Locate the cell with the specified text and output its (X, Y) center coordinate. 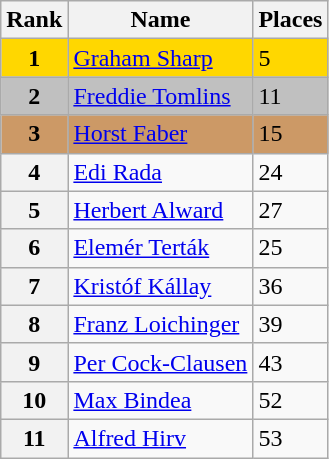
Freddie Tomlins (160, 96)
2 (34, 96)
15 (290, 134)
6 (34, 248)
7 (34, 286)
3 (34, 134)
Per Cock-Clausen (160, 362)
Name (160, 20)
43 (290, 362)
Herbert Alward (160, 210)
39 (290, 324)
Franz Loichinger (160, 324)
Max Bindea (160, 400)
Edi Rada (160, 172)
52 (290, 400)
9 (34, 362)
1 (34, 58)
8 (34, 324)
Elemér Terták (160, 248)
36 (290, 286)
Rank (34, 20)
25 (290, 248)
Kristóf Kállay (160, 286)
4 (34, 172)
10 (34, 400)
27 (290, 210)
53 (290, 438)
Graham Sharp (160, 58)
24 (290, 172)
Alfred Hirv (160, 438)
Horst Faber (160, 134)
Places (290, 20)
